Detect which cell encompasses the target text, then output its [X, Y] center coordinate. 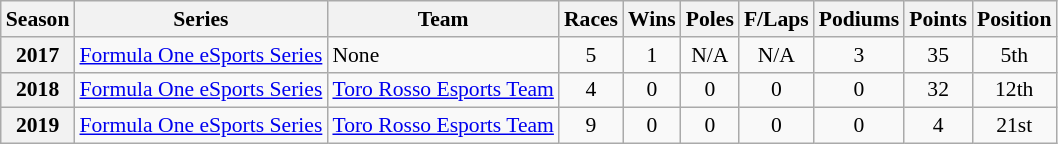
2019 [38, 126]
32 [938, 90]
Season [38, 19]
1 [652, 55]
Points [938, 19]
Poles [710, 19]
9 [591, 126]
Podiums [860, 19]
2018 [38, 90]
None [443, 55]
Series [200, 19]
Wins [652, 19]
Team [443, 19]
2017 [38, 55]
F/Laps [776, 19]
Races [591, 19]
5 [591, 55]
3 [860, 55]
Position [1014, 19]
35 [938, 55]
5th [1014, 55]
21st [1014, 126]
12th [1014, 90]
